Locate the cell with the specified text and output its [X, Y] center coordinate. 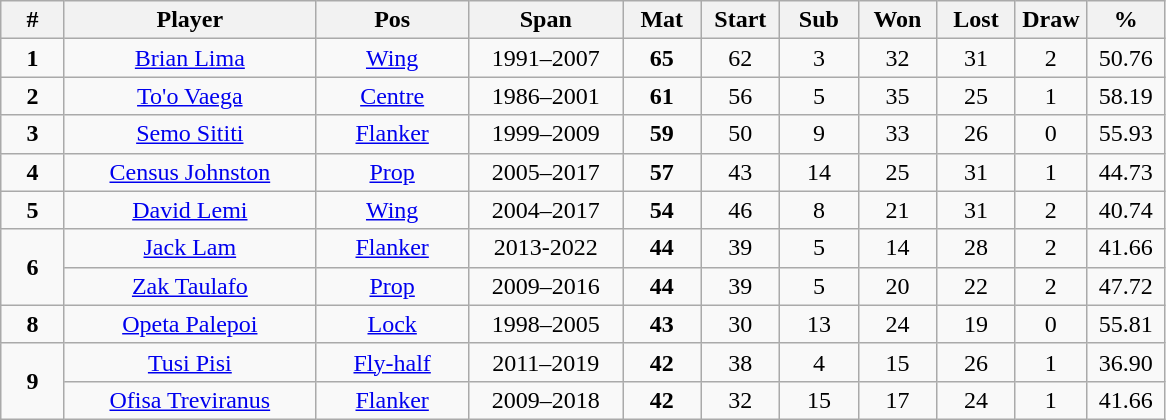
21 [898, 210]
Ofisa Treviranus [190, 400]
# [33, 20]
Start [740, 20]
47.72 [1126, 286]
54 [662, 210]
Mat [662, 20]
Zak Taulafo [190, 286]
Semo Sititi [190, 134]
46 [740, 210]
19 [976, 324]
55.93 [1126, 134]
2009–2018 [546, 400]
1991–2007 [546, 58]
2013-2022 [546, 248]
28 [976, 248]
1999–2009 [546, 134]
59 [662, 134]
Pos [392, 20]
61 [662, 96]
50.76 [1126, 58]
20 [898, 286]
Tusi Pisi [190, 362]
Sub [820, 20]
38 [740, 362]
Jack Lam [190, 248]
35 [898, 96]
Opeta Palepoi [190, 324]
65 [662, 58]
David Lemi [190, 210]
Span [546, 20]
1986–2001 [546, 96]
Draw [1050, 20]
Fly-half [392, 362]
To'o Vaega [190, 96]
Centre [392, 96]
2011–2019 [546, 362]
% [1126, 20]
6 [33, 267]
56 [740, 96]
55.81 [1126, 324]
30 [740, 324]
1998–2005 [546, 324]
58.19 [1126, 96]
17 [898, 400]
36.90 [1126, 362]
44.73 [1126, 172]
22 [976, 286]
40.74 [1126, 210]
2004–2017 [546, 210]
62 [740, 58]
33 [898, 134]
Lost [976, 20]
2009–2016 [546, 286]
Brian Lima [190, 58]
Player [190, 20]
Census Johnston [190, 172]
2005–2017 [546, 172]
Lock [392, 324]
57 [662, 172]
13 [820, 324]
50 [740, 134]
Won [898, 20]
